Pinpoint the cell where the given text exists, returning its (X, Y) midpoint coordinate. 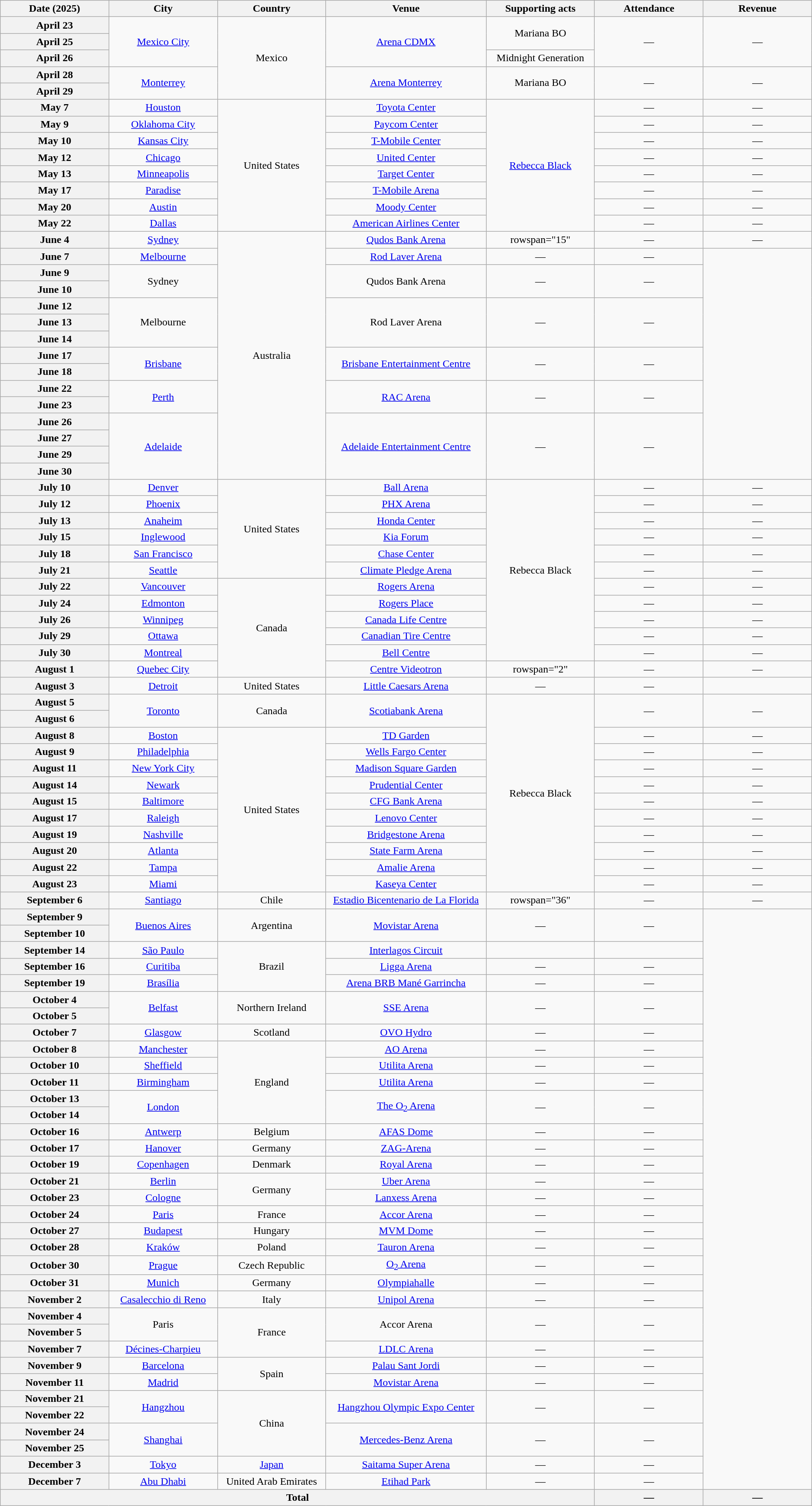
rowspan="15" (540, 240)
New York City (163, 768)
Brisbane (163, 364)
June 29 (55, 454)
Prudential Center (406, 785)
Dallas (163, 223)
AFAS Dome (406, 1132)
August 8 (55, 735)
Rogers Arena (406, 587)
June 18 (55, 372)
July 24 (55, 603)
Etihad Park (406, 1481)
Italy (272, 1299)
Country (272, 9)
Prague (163, 1265)
Brisbane Entertainment Centre (406, 364)
Date (2025) (55, 9)
São Paulo (163, 950)
San Francisco (163, 554)
Little Caesars Arena (406, 686)
Tauron Arena (406, 1247)
Target Center (406, 174)
October 13 (55, 1099)
Wells Fargo Center (406, 752)
Rogers Place (406, 603)
Poland (272, 1247)
MVM Dome (406, 1230)
Kansas City (163, 141)
September 19 (55, 983)
ZAG-Arena (406, 1148)
Amalie Arena (406, 867)
Argentina (272, 925)
May 7 (55, 108)
Ball Arena (406, 488)
Mexico (272, 58)
August 23 (55, 884)
October 30 (55, 1265)
April 29 (55, 91)
Canadian Tire Centre (406, 636)
City (163, 9)
October 24 (55, 1214)
October 19 (55, 1165)
November 9 (55, 1365)
Ottawa (163, 636)
Royal Arena (406, 1165)
Unipol Arena (406, 1299)
Boston (163, 735)
Minneapolis (163, 174)
Phoenix (163, 504)
OVO Hydro (406, 1033)
May 13 (55, 174)
Mexico City (163, 42)
Oklahoma City (163, 124)
rowspan="36" (540, 900)
United Center (406, 157)
AO Arena (406, 1049)
May 10 (55, 141)
June 23 (55, 405)
December 3 (55, 1465)
Interlagos Circuit (406, 950)
November 7 (55, 1349)
Denver (163, 488)
Belgium (272, 1132)
Kraków (163, 1247)
May 17 (55, 190)
September 6 (55, 900)
August 14 (55, 785)
October 28 (55, 1247)
November 5 (55, 1332)
Japan (272, 1465)
October 31 (55, 1283)
Antwerp (163, 1132)
TD Garden (406, 735)
China (272, 1423)
The O2 Arena (406, 1107)
April 23 (55, 25)
American Airlines Center (406, 223)
September 16 (55, 966)
Venue (406, 9)
October 23 (55, 1198)
Midnight Generation (540, 58)
Monterrey (163, 83)
Toronto (163, 710)
O2 Arena (406, 1265)
May 12 (55, 157)
Revenue (757, 9)
July 22 (55, 587)
June 26 (55, 421)
Total (298, 1498)
November 21 (55, 1398)
October 10 (55, 1066)
LDLC Arena (406, 1349)
Sheffield (163, 1066)
July 18 (55, 554)
July 12 (55, 504)
June 22 (55, 388)
State Farm Arena (406, 851)
Vancouver (163, 587)
April 26 (55, 58)
August 9 (55, 752)
June 17 (55, 355)
Arena BRB Mané Garrincha (406, 983)
Perth (163, 397)
Seattle (163, 570)
November 11 (55, 1382)
Tokyo (163, 1465)
Manchester (163, 1049)
England (272, 1082)
Paradise (163, 190)
Philadelphia (163, 752)
June 27 (55, 438)
Brazil (272, 966)
October 21 (55, 1181)
Supporting acts (540, 9)
Quebec City (163, 669)
Atlanta (163, 851)
August 11 (55, 768)
Curitiba (163, 966)
August 6 (55, 719)
November 22 (55, 1415)
July 10 (55, 488)
Adelaide Entertainment Centre (406, 446)
December 7 (55, 1481)
Moody Center (406, 207)
October 5 (55, 1016)
Scotiabank Arena (406, 710)
October 4 (55, 999)
Shanghai (163, 1440)
Kia Forum (406, 537)
Santiago (163, 900)
Arena Monterrey (406, 83)
Bell Centre (406, 653)
Madrid (163, 1382)
May 20 (55, 207)
Estadio Bicentenario de La Florida (406, 900)
October 8 (55, 1049)
Munich (163, 1283)
June 30 (55, 471)
Madison Square Garden (406, 768)
September 9 (55, 917)
Abu Dhabi (163, 1481)
April 25 (55, 42)
Centre Videotron (406, 669)
London (163, 1107)
August 5 (55, 702)
Denmark (272, 1165)
June 4 (55, 240)
Toyota Center (406, 108)
October 16 (55, 1132)
Inglewood (163, 537)
rowspan="2" (540, 669)
T-Mobile Center (406, 141)
Glasgow (163, 1033)
November 2 (55, 1299)
Canada Life Centre (406, 620)
Buenos Aires (163, 925)
PHX Arena (406, 504)
Miami (163, 884)
November 4 (55, 1316)
SSE Arena (406, 1007)
Adelaide (163, 446)
Berlin (163, 1181)
June 7 (55, 256)
Australia (272, 356)
May 9 (55, 124)
August 19 (55, 834)
July 30 (55, 653)
Uber Arena (406, 1181)
Mercedes-Benz Arena (406, 1440)
August 15 (55, 801)
Saitama Super Arena (406, 1465)
Spain (272, 1374)
August 22 (55, 867)
July 26 (55, 620)
Austin (163, 207)
Birmingham (163, 1082)
August 1 (55, 669)
September 10 (55, 933)
Décines-Charpieu (163, 1349)
Hungary (272, 1230)
CFG Bank Arena (406, 801)
September 14 (55, 950)
Ligga Arena (406, 966)
Budapest (163, 1230)
August 20 (55, 851)
Attendance (649, 9)
June 10 (55, 289)
Climate Pledge Arena (406, 570)
Lanxess Arena (406, 1198)
Houston (163, 108)
Brasília (163, 983)
July 21 (55, 570)
Palau Sant Jordi (406, 1365)
Cologne (163, 1198)
May 22 (55, 223)
August 17 (55, 818)
RAC Arena (406, 397)
Montreal (163, 653)
July 13 (55, 521)
Honda Center (406, 521)
Czech Republic (272, 1265)
July 29 (55, 636)
Edmonton (163, 603)
July 15 (55, 537)
Chicago (163, 157)
Hanover (163, 1148)
Nashville (163, 834)
October 14 (55, 1115)
Anaheim (163, 521)
October 17 (55, 1148)
November 25 (55, 1448)
June 14 (55, 339)
Baltimore (163, 801)
Olympiahalle (406, 1283)
October 27 (55, 1230)
Winnipeg (163, 620)
October 11 (55, 1082)
June 9 (55, 273)
Barcelona (163, 1365)
Newark (163, 785)
August 3 (55, 686)
Scotland (272, 1033)
Belfast (163, 1007)
Raleigh (163, 818)
June 12 (55, 306)
Hangzhou Olympic Expo Center (406, 1407)
Chase Center (406, 554)
Hangzhou (163, 1407)
Chile (272, 900)
Copenhagen (163, 1165)
Detroit (163, 686)
United Arab Emirates (272, 1481)
Tampa (163, 867)
Arena CDMX (406, 42)
June 13 (55, 322)
Kaseya Center (406, 884)
November 24 (55, 1431)
Bridgestone Arena (406, 834)
Paycom Center (406, 124)
Northern Ireland (272, 1007)
April 28 (55, 75)
Lenovo Center (406, 818)
T-Mobile Arena (406, 190)
Casalecchio di Reno (163, 1299)
October 7 (55, 1033)
